Determine the [x, y] coordinate at the center of the cell enclosing the given text.  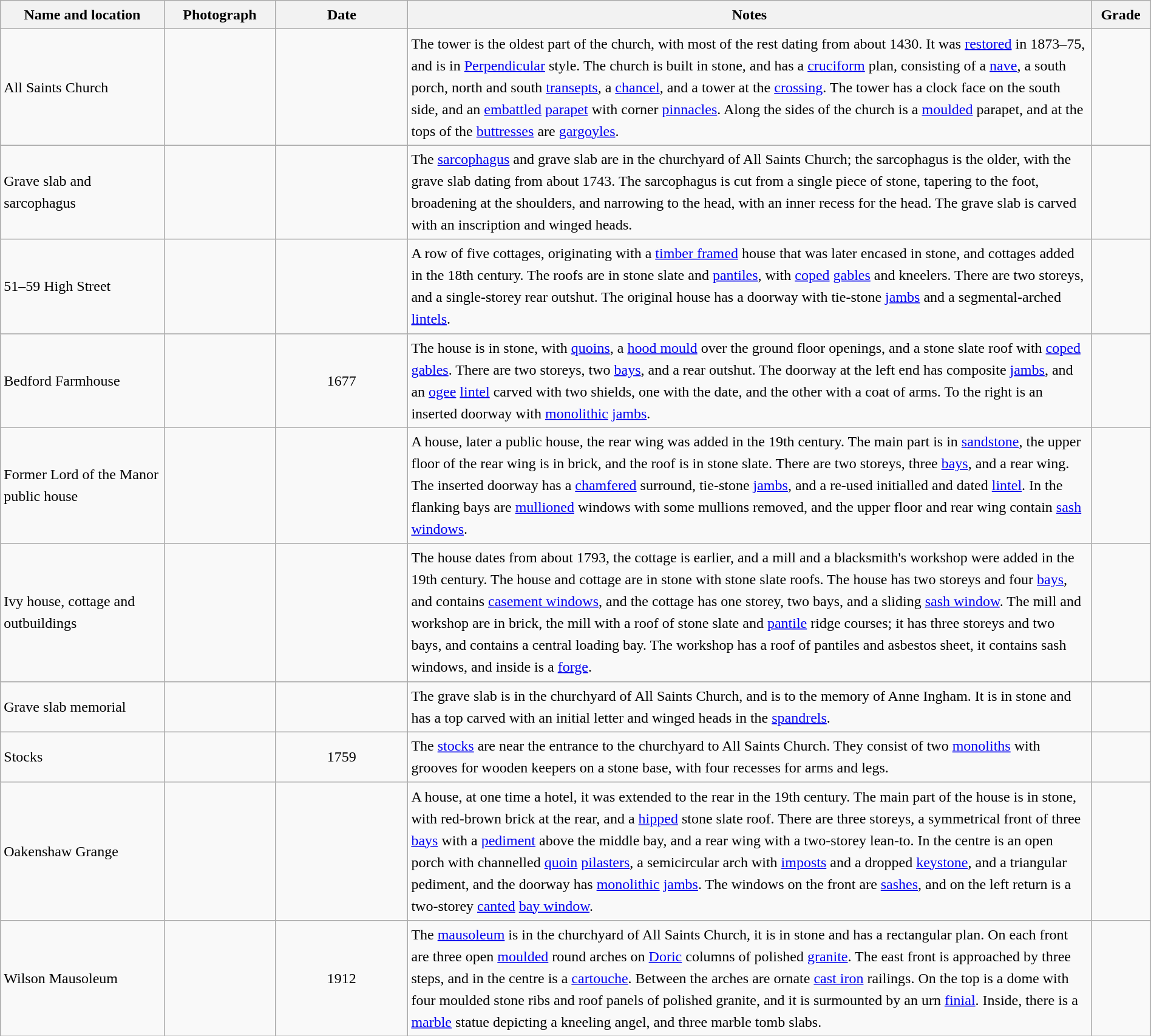
Former Lord of the Manor public house [83, 486]
1912 [342, 978]
1677 [342, 380]
All Saints Church [83, 87]
Notes [749, 15]
Oakenshaw Grange [83, 851]
Stocks [83, 757]
1759 [342, 757]
Grave slab memorial [83, 707]
Date [342, 15]
Wilson Mausoleum [83, 978]
Photograph [220, 15]
51–59 High Street [83, 287]
Name and location [83, 15]
Grave slab and sarcophagus [83, 192]
Bedford Farmhouse [83, 380]
Ivy house, cottage and outbuildings [83, 612]
Grade [1121, 15]
